Provide the (X, Y) coordinate of the cell's center where the given text is located.  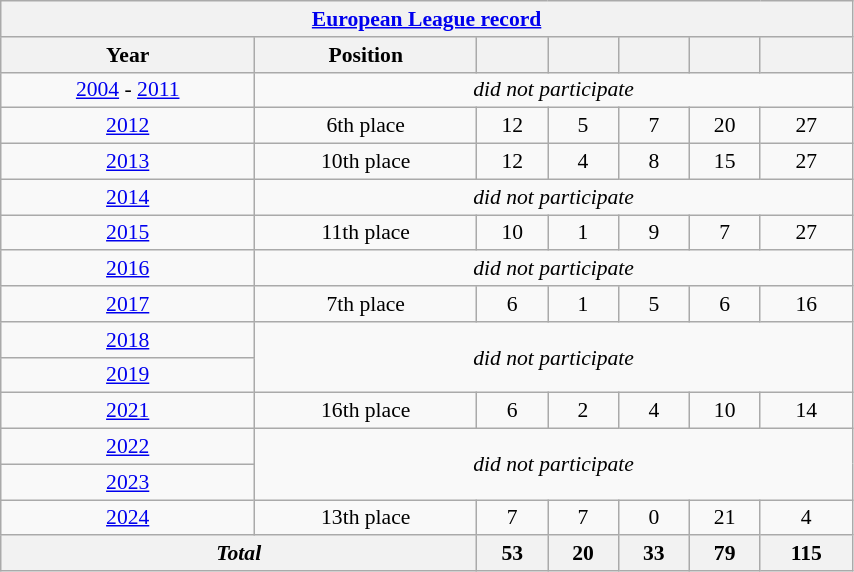
16th place (366, 411)
2015 (128, 233)
79 (724, 554)
10th place (366, 162)
European League record (427, 19)
7th place (366, 304)
2017 (128, 304)
2004 - 2011 (128, 90)
Total (239, 554)
2019 (128, 375)
21 (724, 518)
15 (724, 162)
2 (584, 411)
8 (654, 162)
2022 (128, 447)
11th place (366, 233)
2012 (128, 126)
2024 (128, 518)
2016 (128, 269)
9 (654, 233)
Year (128, 55)
2023 (128, 482)
2018 (128, 340)
53 (512, 554)
2013 (128, 162)
14 (806, 411)
Position (366, 55)
6th place (366, 126)
2014 (128, 197)
13th place (366, 518)
33 (654, 554)
0 (654, 518)
2021 (128, 411)
115 (806, 554)
16 (806, 304)
